Extract the [x, y] coordinate from the center of the cell holding the provided text.  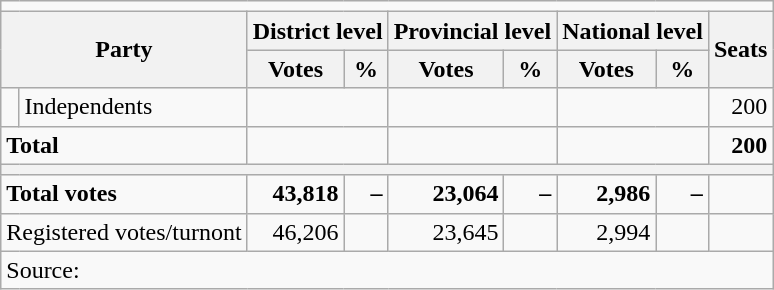
2,994 [606, 232]
Total [124, 145]
Seats [740, 50]
National level [633, 31]
Total votes [124, 194]
23,645 [446, 232]
District level [318, 31]
Source: [387, 270]
Provincial level [472, 31]
43,818 [296, 194]
Independents [133, 107]
23,064 [446, 194]
46,206 [296, 232]
Registered votes/turnont [124, 232]
Party [124, 50]
2,986 [606, 194]
